Find where the given text appears and provide that cell's center as (x, y) coordinate. 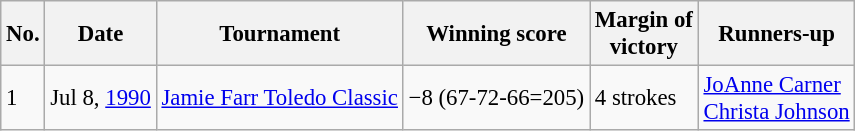
Jamie Farr Toledo Classic (280, 98)
−8 (67-72-66=205) (496, 98)
No. (23, 34)
Winning score (496, 34)
Runners-up (776, 34)
JoAnne Carner Christa Johnson (776, 98)
4 strokes (644, 98)
Jul 8, 1990 (100, 98)
Date (100, 34)
Margin ofvictory (644, 34)
1 (23, 98)
Tournament (280, 34)
